Search for the cell housing the specified text and yield its (X, Y) center coordinate. 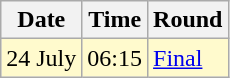
Time (115, 20)
Round (188, 20)
06:15 (115, 58)
Date (42, 20)
Final (188, 58)
24 July (42, 58)
